Capture the cell that displays the provided text and extract its (x, y) central coordinate. 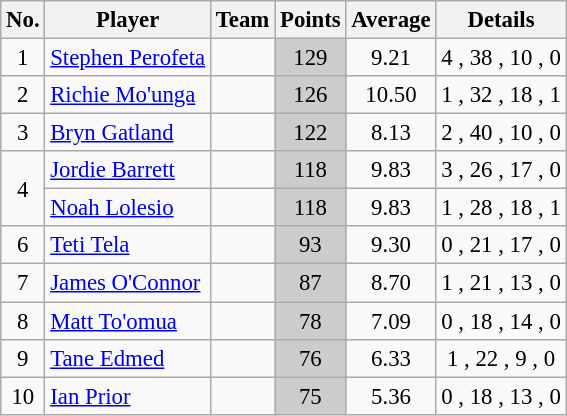
Jordie Barrett (128, 170)
Tane Edmed (128, 358)
76 (310, 358)
3 , 26 , 17 , 0 (501, 170)
6 (23, 245)
78 (310, 321)
Richie Mo'unga (128, 95)
75 (310, 396)
1 , 32 , 18 , 1 (501, 95)
1 (23, 58)
87 (310, 283)
0 , 21 , 17 , 0 (501, 245)
0 , 18 , 14 , 0 (501, 321)
Player (128, 20)
2 (23, 95)
4 , 38 , 10 , 0 (501, 58)
Matt To'omua (128, 321)
10.50 (391, 95)
No. (23, 20)
2 , 40 , 10 , 0 (501, 133)
93 (310, 245)
Ian Prior (128, 396)
4 (23, 188)
8.70 (391, 283)
129 (310, 58)
9.21 (391, 58)
6.33 (391, 358)
Points (310, 20)
1 , 28 , 18 , 1 (501, 208)
Noah Lolesio (128, 208)
1 , 21 , 13 , 0 (501, 283)
Average (391, 20)
0 , 18 , 13 , 0 (501, 396)
10 (23, 396)
James O'Connor (128, 283)
3 (23, 133)
126 (310, 95)
Stephen Perofeta (128, 58)
Bryn Gatland (128, 133)
8 (23, 321)
7 (23, 283)
Teti Tela (128, 245)
9.30 (391, 245)
1 , 22 , 9 , 0 (501, 358)
122 (310, 133)
8.13 (391, 133)
5.36 (391, 396)
Team (242, 20)
Details (501, 20)
7.09 (391, 321)
9 (23, 358)
